Output the (x, y) coordinate of the center of the cell containing the given text.  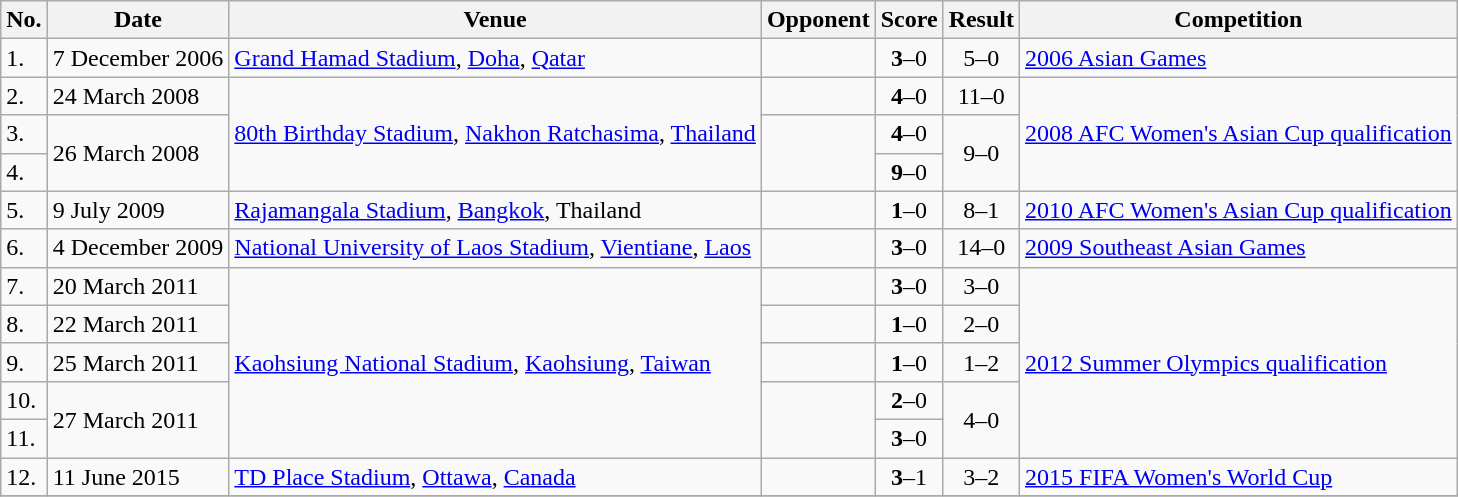
14–0 (981, 248)
24 March 2008 (138, 96)
2010 AFC Women's Asian Cup qualification (1239, 210)
1. (24, 58)
Score (909, 20)
80th Birthday Stadium, Nakhon Ratchasima, Thailand (496, 134)
11 June 2015 (138, 477)
25 March 2011 (138, 362)
Rajamangala Stadium, Bangkok, Thailand (496, 210)
7 December 2006 (138, 58)
Competition (1239, 20)
27 March 2011 (138, 419)
2015 FIFA Women's World Cup (1239, 477)
3–1 (909, 477)
11–0 (981, 96)
Result (981, 20)
2012 Summer Olympics qualification (1239, 362)
9. (24, 362)
9 July 2009 (138, 210)
12. (24, 477)
22 March 2011 (138, 324)
5. (24, 210)
8–1 (981, 210)
National University of Laos Stadium, Vientiane, Laos (496, 248)
2009 Southeast Asian Games (1239, 248)
1–2 (981, 362)
20 March 2011 (138, 286)
11. (24, 438)
Venue (496, 20)
Opponent (818, 20)
6. (24, 248)
Kaohsiung National Stadium, Kaohsiung, Taiwan (496, 362)
2008 AFC Women's Asian Cup qualification (1239, 134)
3. (24, 134)
2006 Asian Games (1239, 58)
4 December 2009 (138, 248)
Grand Hamad Stadium, Doha, Qatar (496, 58)
5–0 (981, 58)
TD Place Stadium, Ottawa, Canada (496, 477)
10. (24, 400)
2. (24, 96)
26 March 2008 (138, 153)
4. (24, 172)
No. (24, 20)
7. (24, 286)
3–2 (981, 477)
8. (24, 324)
Date (138, 20)
